Find where the given text appears and provide that cell's center as (X, Y) coordinate. 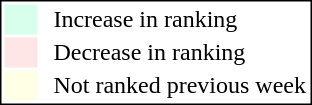
Decrease in ranking (180, 53)
Increase in ranking (180, 19)
Not ranked previous week (180, 85)
